Detect which cell encompasses the target text, then output its (X, Y) center coordinate. 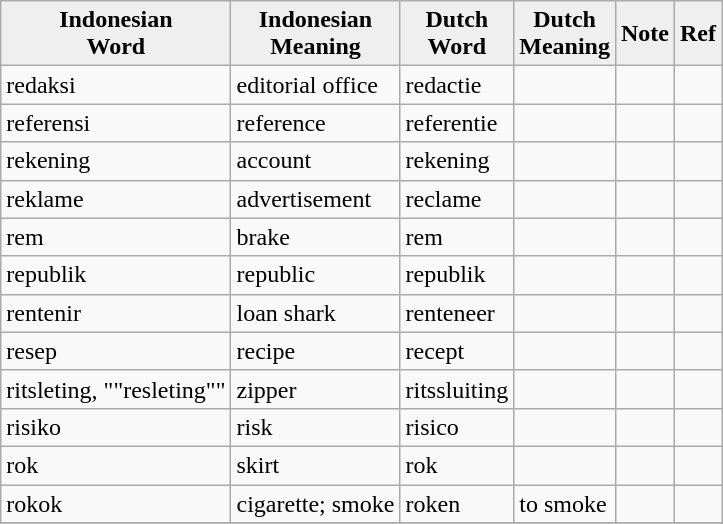
Ref (698, 34)
rokok (116, 503)
ritssluiting (457, 389)
zipper (316, 389)
account (316, 161)
Dutch Meaning (565, 34)
risiko (116, 427)
roken (457, 503)
rentenir (116, 313)
reclame (457, 199)
resep (116, 351)
republic (316, 275)
Indonesian Meaning (316, 34)
recipe (316, 351)
to smoke (565, 503)
reference (316, 123)
redactie (457, 85)
skirt (316, 465)
risk (316, 427)
brake (316, 237)
ritsleting, ""resleting"" (116, 389)
Note (644, 34)
renteneer (457, 313)
Dutch Word (457, 34)
loan shark (316, 313)
reklame (116, 199)
referensi (116, 123)
redaksi (116, 85)
referentie (457, 123)
cigarette; smoke (316, 503)
risico (457, 427)
editorial office (316, 85)
advertisement (316, 199)
recept (457, 351)
Indonesian Word (116, 34)
